Detect which cell encompasses the target text, then output its [x, y] center coordinate. 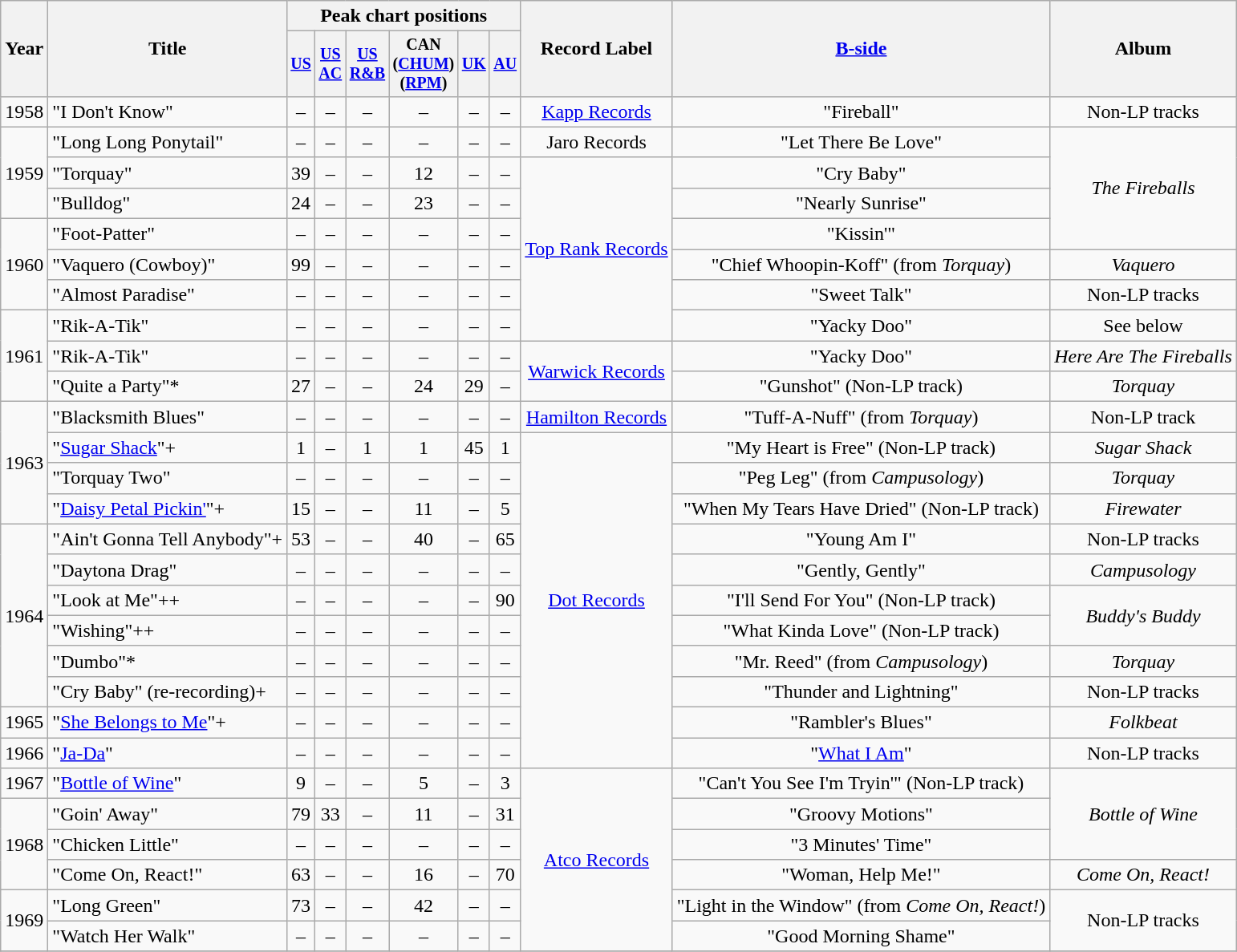
"When My Tears Have Dried" (Non-LP track) [862, 508]
"Wishing"++ [168, 630]
70 [505, 875]
"Come On, React!" [168, 875]
Folkbeat [1144, 723]
"Cry Baby" [862, 172]
"Long Long Ponytail" [168, 142]
"Young Am I" [862, 539]
31 [505, 814]
1966 [24, 753]
27 [302, 387]
"Nearly Sunrise" [862, 203]
65 [505, 539]
Buddy's Buddy [1144, 615]
53 [302, 539]
73 [302, 905]
"Light in the Window" (from Come On, React!) [862, 905]
Album [1144, 49]
"What Kinda Love" (Non-LP track) [862, 630]
90 [505, 600]
UK [473, 64]
"Mr. Reed" (from Campusology) [862, 661]
"Ja-Da" [168, 753]
"Vaquero (Cowboy)" [168, 265]
15 [302, 508]
29 [473, 387]
Top Rank Records [597, 249]
Title [168, 49]
Dot Records [597, 600]
"Ain't Gonna Tell Anybody"+ [168, 539]
1969 [24, 921]
"Cry Baby" (re-recording)+ [168, 691]
42 [424, 905]
1960 [24, 265]
1965 [24, 723]
"Watch Her Walk" [168, 936]
"Rambler's Blues" [862, 723]
Atco Records [597, 860]
"Chief Whoopin-Koff" (from Torquay) [862, 265]
"I Don't Know" [168, 111]
"Torquay" [168, 172]
Here Are The Fireballs [1144, 356]
"Goin' Away" [168, 814]
"Almost Paradise" [168, 295]
12 [424, 172]
9 [302, 784]
"Good Morning Shame" [862, 936]
"What I Am" [862, 753]
The Fireballs [1144, 188]
1963 [24, 463]
USR&B [367, 64]
"Tuff-A-Nuff" (from Torquay) [862, 417]
"Bottle of Wine" [168, 784]
23 [424, 203]
39 [302, 172]
"My Heart is Free" (Non-LP track) [862, 448]
Sugar Shack [1144, 448]
"Look at Me"++ [168, 600]
"She Belongs to Me"+ [168, 723]
Come On, React! [1144, 875]
79 [302, 814]
"Chicken Little" [168, 845]
63 [302, 875]
40 [424, 539]
"Let There Be Love" [862, 142]
US [302, 64]
99 [302, 265]
Non-LP track [1144, 417]
Hamilton Records [597, 417]
"3 Minutes' Time" [862, 845]
Campusology [1144, 569]
Warwick Records [597, 371]
"Fireball" [862, 111]
33 [331, 814]
"Daytona Drag" [168, 569]
3 [505, 784]
"Daisy Petal Pickin'"+ [168, 508]
"Quite a Party"* [168, 387]
16 [424, 875]
USAC [331, 64]
45 [473, 448]
AU [505, 64]
1968 [24, 845]
"Long Green" [168, 905]
Peak chart positions [404, 16]
1967 [24, 784]
"Gunshot" (Non-LP track) [862, 387]
Firewater [1144, 508]
"Woman, Help Me!" [862, 875]
Kapp Records [597, 111]
Vaquero [1144, 265]
"Sweet Talk" [862, 295]
Bottle of Wine [1144, 814]
"Groovy Motions" [862, 814]
"Blacksmith Blues" [168, 417]
1961 [24, 356]
"Torquay Two" [168, 478]
"Dumbo"* [168, 661]
"Kissin'" [862, 234]
1964 [24, 615]
"Sugar Shack"+ [168, 448]
CAN(CHUM)(RPM) [424, 64]
"I'll Send For You" (Non-LP track) [862, 600]
Year [24, 49]
See below [1144, 326]
"Thunder and Lightning" [862, 691]
"Gently, Gently" [862, 569]
B-side [862, 49]
"Peg Leg" (from Campusology) [862, 478]
"Foot-Patter" [168, 234]
"Can't You See I'm Tryin'" (Non-LP track) [862, 784]
Jaro Records [597, 142]
Record Label [597, 49]
1959 [24, 172]
"Bulldog" [168, 203]
1958 [24, 111]
